Output the [X, Y] coordinate of the center of the cell containing the given text.  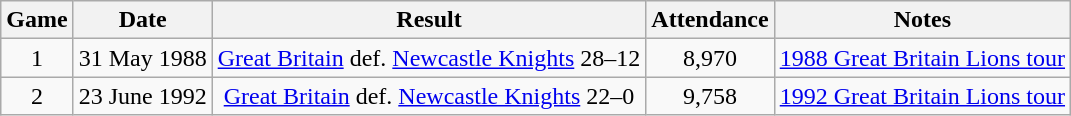
Great Britain def. Newcastle Knights 28–12 [429, 58]
31 May 1988 [142, 58]
8,970 [710, 58]
2 [37, 96]
1988 Great Britain Lions tour [922, 58]
Attendance [710, 20]
9,758 [710, 96]
Notes [922, 20]
Result [429, 20]
1992 Great Britain Lions tour [922, 96]
Date [142, 20]
Great Britain def. Newcastle Knights 22–0 [429, 96]
1 [37, 58]
Game [37, 20]
23 June 1992 [142, 96]
